Pinpoint the cell where the given text exists, returning its [x, y] midpoint coordinate. 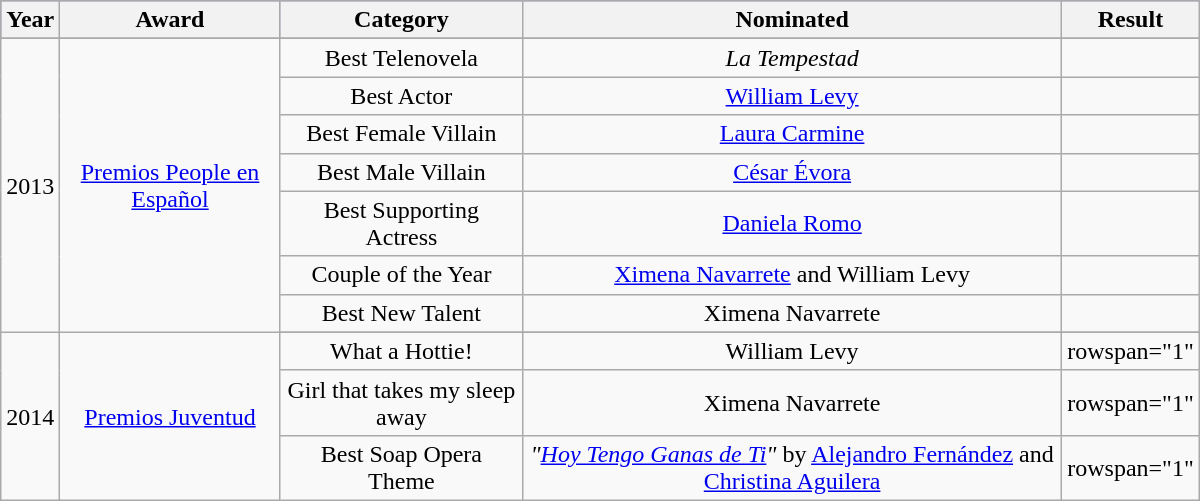
Best Actor [401, 96]
Best Female Villain [401, 134]
Best Telenovela [401, 58]
Laura Carmine [792, 134]
Best Male Villain [401, 172]
What a Hottie! [401, 351]
Best Supporting Actress [401, 224]
Girl that takes my sleep away [401, 402]
Premios Juventud [170, 416]
Category [401, 20]
"Hoy Tengo Ganas de Ti" by Alejandro Fernández and Christina Aguilera [792, 468]
La Tempestad [792, 58]
Daniela Romo [792, 224]
Nominated [792, 20]
Result [1131, 20]
Couple of the Year [401, 275]
2013 [30, 186]
2014 [30, 416]
Best New Talent [401, 313]
Ximena Navarrete and William Levy [792, 275]
César Évora [792, 172]
Premios People en Español [170, 186]
Best Soap Opera Theme [401, 468]
Award [170, 20]
Year [30, 20]
